Output the [x, y] coordinate of the center of the cell containing the given text.  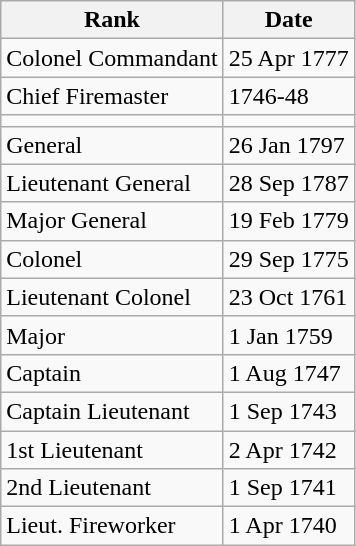
19 Feb 1779 [288, 221]
Lieut. Fireworker [112, 526]
2nd Lieutenant [112, 488]
28 Sep 1787 [288, 183]
1st Lieutenant [112, 449]
Colonel [112, 259]
26 Jan 1797 [288, 145]
1 Jan 1759 [288, 335]
Lieutenant Colonel [112, 297]
Rank [112, 20]
Lieutenant General [112, 183]
1746-48 [288, 96]
Chief Firemaster [112, 96]
1 Aug 1747 [288, 373]
23 Oct 1761 [288, 297]
1 Sep 1743 [288, 411]
1 Apr 1740 [288, 526]
Captain Lieutenant [112, 411]
1 Sep 1741 [288, 488]
Colonel Commandant [112, 58]
Major General [112, 221]
Date [288, 20]
25 Apr 1777 [288, 58]
Captain [112, 373]
2 Apr 1742 [288, 449]
Major [112, 335]
General [112, 145]
29 Sep 1775 [288, 259]
